Identify which cell holds the provided text, then report its (X, Y) central coordinate. 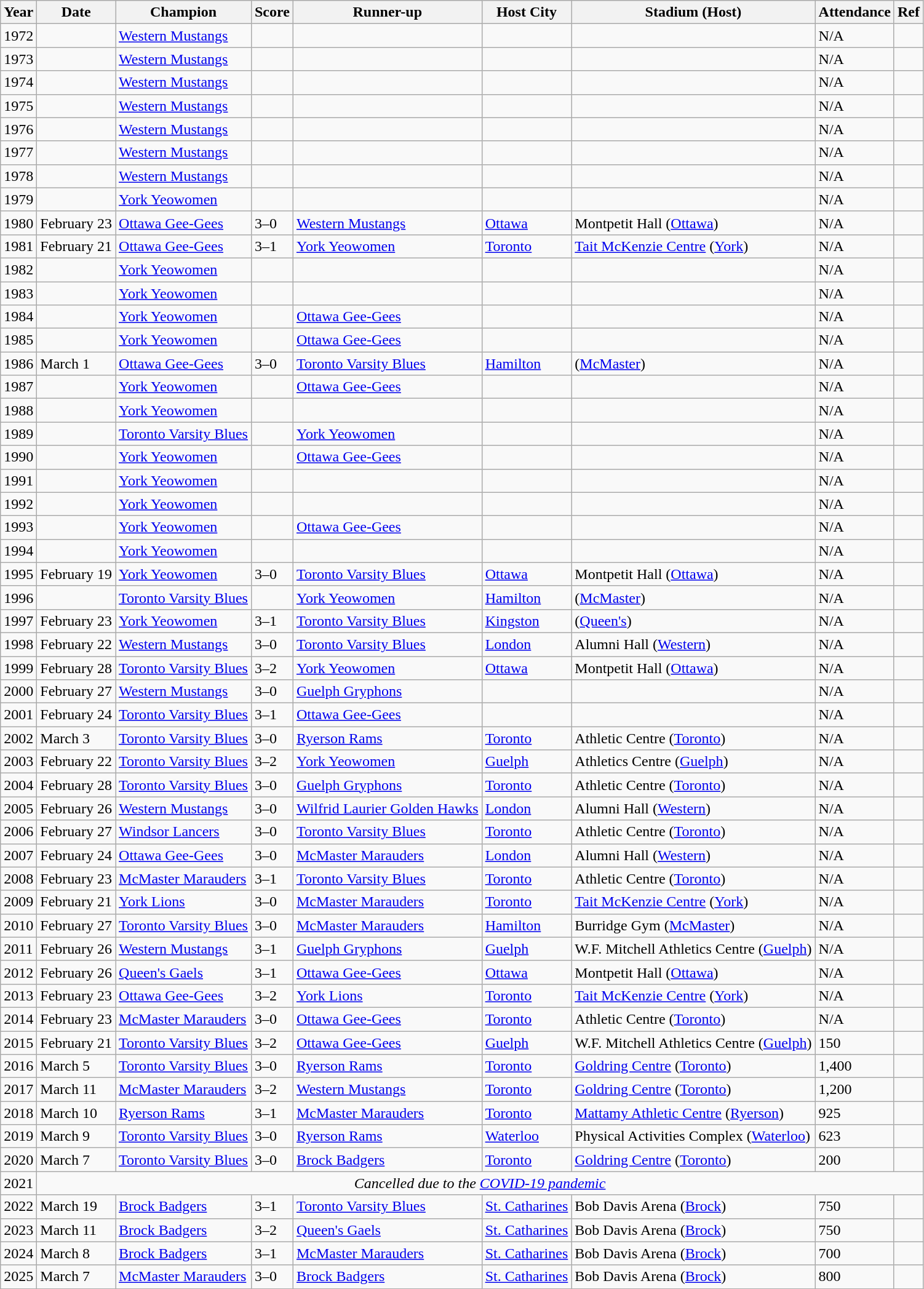
March 8 (76, 1253)
Champion (183, 12)
2013 (18, 996)
1989 (18, 434)
1993 (18, 527)
2005 (18, 808)
800 (854, 1277)
1998 (18, 644)
1994 (18, 551)
March 1 (76, 364)
1978 (18, 176)
1974 (18, 82)
2006 (18, 832)
1977 (18, 153)
2007 (18, 855)
1982 (18, 269)
Wilfrid Laurier Golden Hawks (388, 808)
1973 (18, 59)
1992 (18, 504)
1995 (18, 574)
1979 (18, 199)
Score (272, 12)
Physical Activities Complex (Waterloo) (693, 1136)
2003 (18, 762)
Stadium (Host) (693, 12)
2016 (18, 1066)
2008 (18, 879)
2001 (18, 715)
1996 (18, 597)
Year (18, 12)
2004 (18, 785)
Kingston (527, 621)
1990 (18, 457)
2024 (18, 1253)
1975 (18, 106)
2000 (18, 692)
2017 (18, 1090)
200 (854, 1160)
February 19 (76, 574)
1980 (18, 223)
2023 (18, 1230)
1981 (18, 246)
925 (854, 1113)
Ref (908, 12)
623 (854, 1136)
1984 (18, 317)
2018 (18, 1113)
Date (76, 12)
1,200 (854, 1090)
1985 (18, 340)
1972 (18, 36)
Athletics Centre (Guelph) (693, 762)
2002 (18, 738)
2019 (18, 1136)
2020 (18, 1160)
2021 (18, 1183)
1976 (18, 129)
2014 (18, 1019)
2015 (18, 1043)
March 10 (76, 1113)
Attendance (854, 12)
150 (854, 1043)
Waterloo (527, 1136)
2012 (18, 972)
1,400 (854, 1066)
Mattamy Athletic Centre (Ryerson) (693, 1113)
1988 (18, 410)
1986 (18, 364)
March 3 (76, 738)
700 (854, 1253)
Cancelled due to the COVID-19 pandemic (480, 1183)
March 19 (76, 1207)
2025 (18, 1277)
1983 (18, 293)
1991 (18, 481)
Host City (527, 12)
1997 (18, 621)
2022 (18, 1207)
Runner-up (388, 12)
2010 (18, 925)
March 9 (76, 1136)
2009 (18, 902)
(Queen's) (693, 621)
Windsor Lancers (183, 832)
Burridge Gym (McMaster) (693, 925)
2011 (18, 949)
1999 (18, 668)
March 5 (76, 1066)
1987 (18, 387)
